Locate the cell with the specified text and output its (x, y) center coordinate. 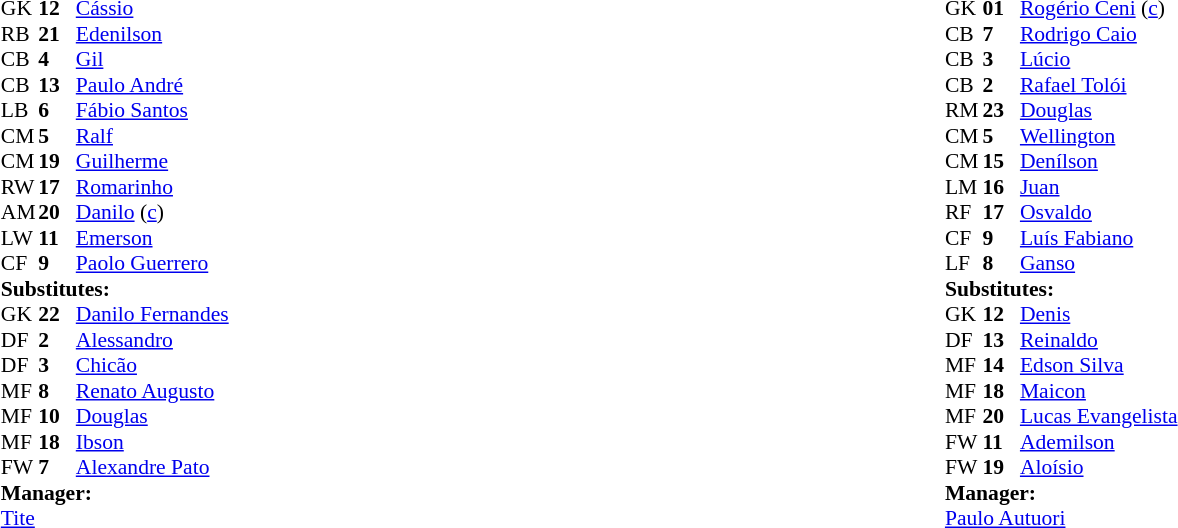
LW (20, 238)
Wellington (1099, 136)
Guilherme (152, 161)
Osvaldo (1099, 213)
RM (964, 111)
22 (57, 315)
Ganso (1099, 263)
12 (1001, 315)
Lucas Evangelista (1099, 417)
Edenilson (152, 34)
23 (1001, 111)
Lúcio (1099, 59)
Rafael Tolói (1099, 85)
14 (1001, 365)
RB (20, 34)
Alexandre Pato (152, 467)
Ralf (152, 136)
21 (57, 34)
LF (964, 263)
Romarinho (152, 187)
Renato Augusto (152, 391)
Aloísio (1099, 467)
Juan (1099, 187)
Denis (1099, 315)
10 (57, 417)
RW (20, 187)
Ibson (152, 442)
LB (20, 111)
Reinaldo (1099, 340)
Alessandro (152, 340)
Chicão (152, 365)
Fábio Santos (152, 111)
Gil (152, 59)
AM (20, 213)
Emerson (152, 238)
Paulo André (152, 85)
Ademilson (1099, 442)
16 (1001, 187)
Rodrigo Caio (1099, 34)
Luís Fabiano (1099, 238)
Danilo (c) (152, 213)
Edson Silva (1099, 365)
15 (1001, 161)
LM (964, 187)
Maicon (1099, 391)
RF (964, 213)
Paolo Guerrero (152, 263)
6 (57, 111)
Denílson (1099, 161)
Danilo Fernandes (152, 315)
4 (57, 59)
